Find where the given text appears and provide that cell's center as (x, y) coordinate. 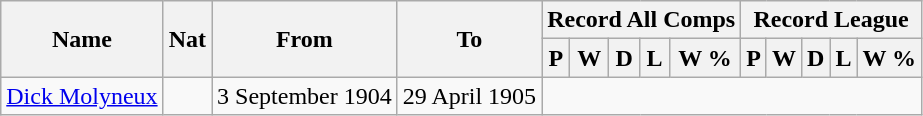
Dick Molyneux (82, 96)
29 April 1905 (469, 96)
Nat (187, 39)
From (305, 39)
To (469, 39)
Record All Comps (642, 20)
3 September 1904 (305, 96)
Name (82, 39)
Record League (832, 20)
